Return the (X, Y) coordinate for the center point of the cell that contains the specified text.  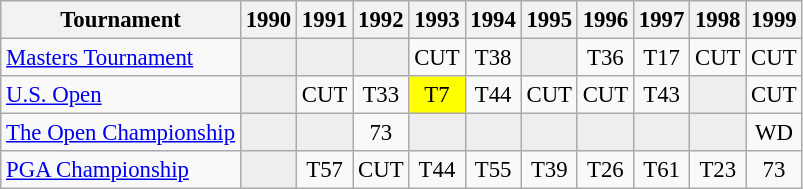
Tournament (121, 20)
T33 (381, 95)
1996 (605, 20)
T36 (605, 58)
T7 (437, 95)
1995 (549, 20)
1994 (493, 20)
1992 (381, 20)
1999 (774, 20)
Masters Tournament (121, 58)
1990 (268, 20)
PGA Championship (121, 170)
T61 (661, 170)
T55 (493, 170)
T26 (605, 170)
1997 (661, 20)
WD (774, 133)
1991 (325, 20)
T43 (661, 95)
T57 (325, 170)
1998 (718, 20)
T17 (661, 58)
T23 (718, 170)
The Open Championship (121, 133)
U.S. Open (121, 95)
T38 (493, 58)
T39 (549, 170)
1993 (437, 20)
